Return the [x, y] coordinate for the center point of the cell that contains the specified text.  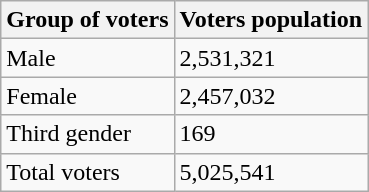
Female [88, 96]
169 [271, 134]
5,025,541 [271, 172]
Third gender [88, 134]
Total voters [88, 172]
2,531,321 [271, 58]
Group of voters [88, 20]
Male [88, 58]
2,457,032 [271, 96]
Voters population [271, 20]
